Locate the cell with the specified text and output its (x, y) center coordinate. 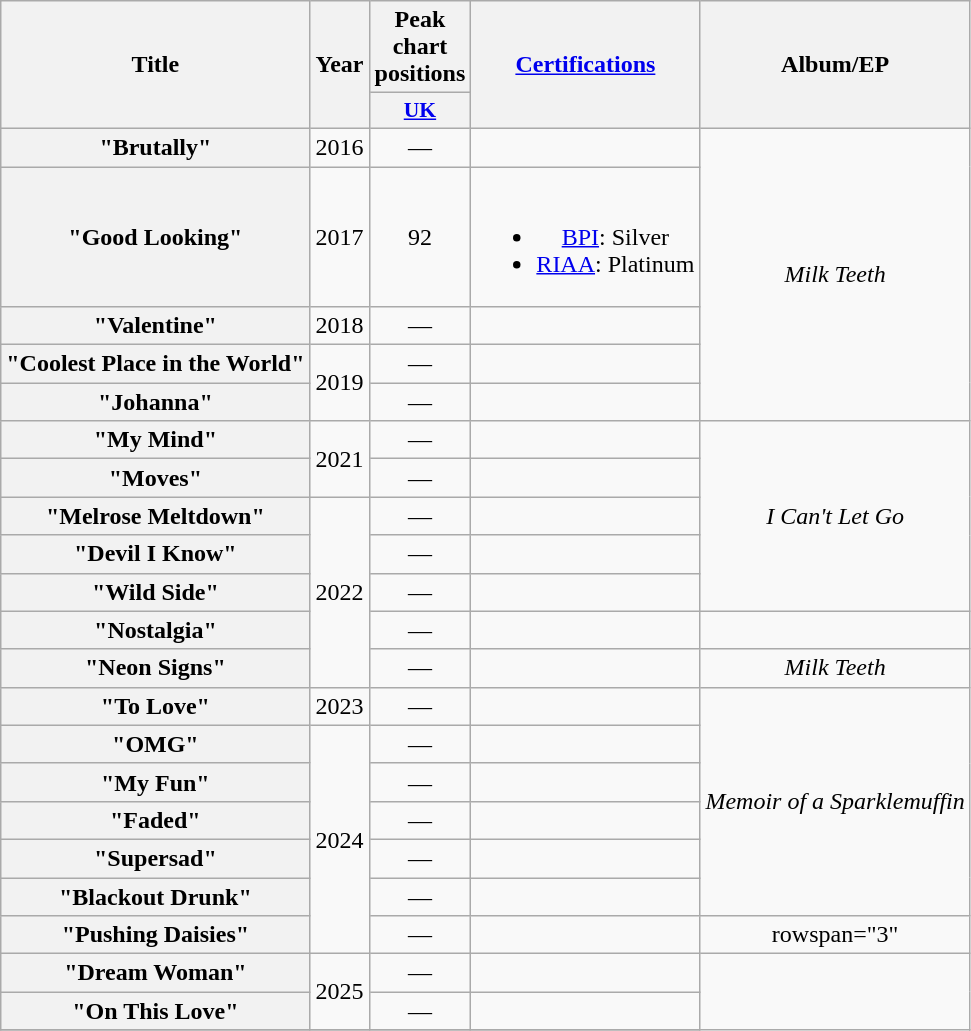
2025 (340, 992)
2021 (340, 459)
Year (340, 65)
2024 (340, 839)
BPI: SilverRIAA: Platinum (586, 236)
"Brutally" (156, 147)
92 (420, 236)
"Devil I Know" (156, 554)
2016 (340, 147)
"Nostalgia" (156, 630)
"Coolest Place in the World" (156, 364)
"My Mind" (156, 440)
2018 (340, 326)
I Can't Let Go (835, 516)
"Faded" (156, 820)
rowspan="3" (835, 935)
Album/EP (835, 65)
Certifications (586, 65)
2019 (340, 383)
"Good Looking" (156, 236)
"Moves" (156, 478)
2022 (340, 592)
2023 (340, 706)
Title (156, 65)
Memoir of a Sparklemuffin (835, 801)
"Valentine" (156, 326)
"Neon Signs" (156, 668)
2017 (340, 236)
"Dream Woman" (156, 973)
"To Love" (156, 706)
"Pushing Daisies" (156, 935)
Peak chart positions (420, 47)
"Supersad" (156, 858)
"Blackout Drunk" (156, 897)
"Wild Side" (156, 592)
"Melrose Meltdown" (156, 516)
UK (420, 111)
"Johanna" (156, 402)
"OMG" (156, 744)
"On This Love" (156, 1011)
"My Fun" (156, 782)
